Scan for the cell matching the given text and deliver its [X, Y] coordinate at center. 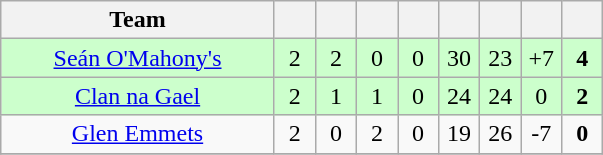
30 [460, 58]
4 [582, 58]
Seán O'Mahony's [138, 58]
Clan na Gael [138, 96]
19 [460, 134]
+7 [542, 58]
Glen Emmets [138, 134]
23 [500, 58]
Team [138, 20]
-7 [542, 134]
26 [500, 134]
